Identify which cell holds the provided text, then report its [x, y] central coordinate. 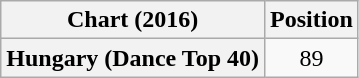
89 [312, 58]
Chart (2016) [133, 20]
Hungary (Dance Top 40) [133, 58]
Position [312, 20]
